Scan for the cell matching the given text and deliver its (X, Y) coordinate at center. 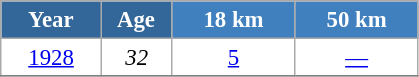
1928 (52, 58)
50 km (356, 20)
— (356, 58)
5 (234, 58)
Year (52, 20)
Age (136, 20)
32 (136, 58)
18 km (234, 20)
